Capture the cell that displays the provided text and extract its [x, y] central coordinate. 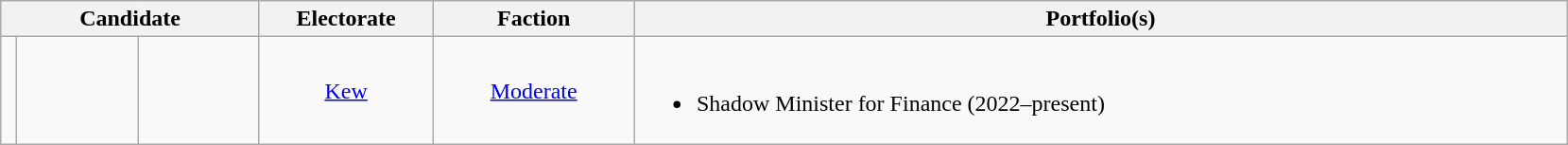
Portfolio(s) [1100, 19]
Kew [346, 91]
Electorate [346, 19]
Shadow Minister for Finance (2022–present) [1100, 91]
Moderate [534, 91]
Faction [534, 19]
Candidate [130, 19]
